Return the [x, y] coordinate for the center point of the cell that contains the specified text.  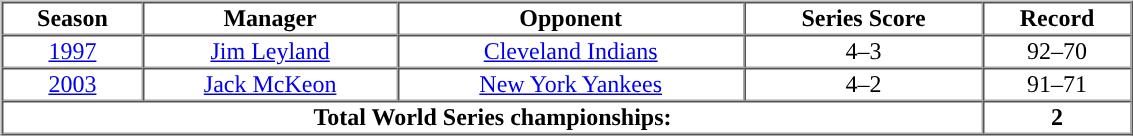
Series Score [864, 18]
New York Yankees [570, 84]
4–2 [864, 84]
Manager [270, 18]
Cleveland Indians [570, 52]
Record [1057, 18]
92–70 [1057, 52]
Total World Series championships: [492, 118]
Season [72, 18]
2003 [72, 84]
Jim Leyland [270, 52]
Opponent [570, 18]
91–71 [1057, 84]
4–3 [864, 52]
2 [1057, 118]
Jack McKeon [270, 84]
1997 [72, 52]
